Extract the [x, y] coordinate from the center of the cell holding the provided text.  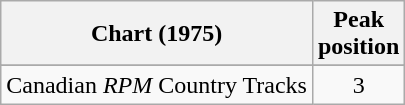
Chart (1975) [157, 34]
Peakposition [358, 34]
3 [358, 85]
Canadian RPM Country Tracks [157, 85]
